Locate the cell with the specified text and output its [x, y] center coordinate. 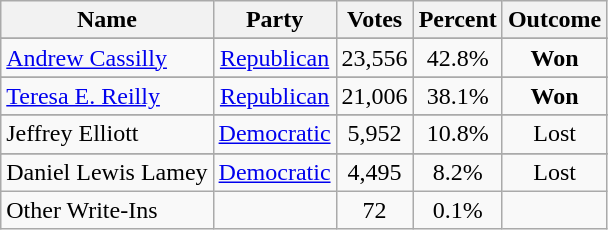
Percent [458, 20]
5,952 [374, 134]
Name [107, 20]
Party [274, 20]
Teresa E. Reilly [107, 96]
8.2% [458, 172]
Jeffrey Elliott [107, 134]
42.8% [458, 58]
23,556 [374, 58]
38.1% [458, 96]
Other Write-Ins [107, 210]
10.8% [458, 134]
21,006 [374, 96]
Andrew Cassilly [107, 58]
72 [374, 210]
0.1% [458, 210]
Votes [374, 20]
4,495 [374, 172]
Daniel Lewis Lamey [107, 172]
Outcome [554, 20]
